Return the (X, Y) coordinate for the center point of the cell that contains the specified text.  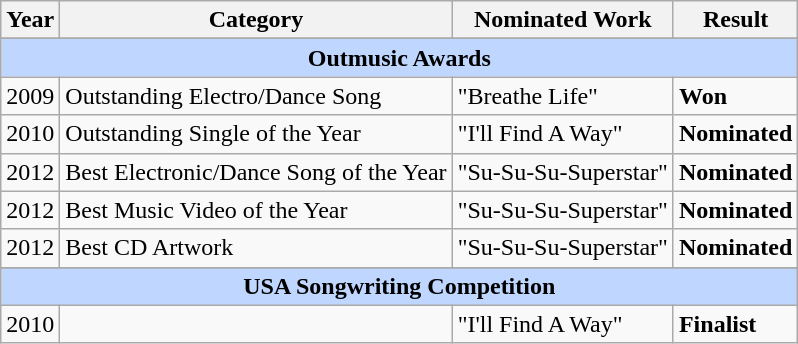
2009 (30, 96)
Outstanding Electro/Dance Song (256, 96)
Result (735, 20)
"Breathe Life" (562, 96)
Best Music Video of the Year (256, 210)
Outstanding Single of the Year (256, 134)
Category (256, 20)
Won (735, 96)
USA Songwriting Competition (400, 286)
Best CD Artwork (256, 248)
Best Electronic/Dance Song of the Year (256, 172)
Finalist (735, 324)
Year (30, 20)
Nominated Work (562, 20)
Outmusic Awards (400, 58)
